Search for the cell housing the specified text and yield its (x, y) center coordinate. 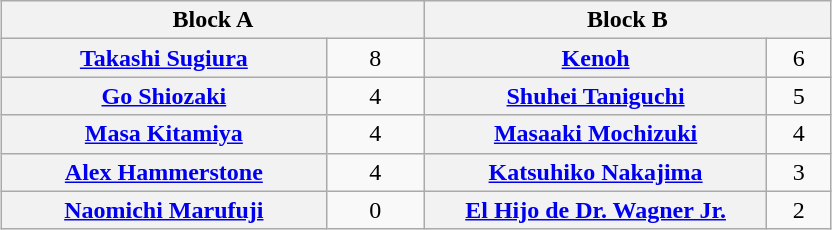
El Hijo de Dr. Wagner Jr. (596, 210)
Masaaki Mochizuki (596, 134)
5 (799, 96)
Alex Hammerstone (164, 172)
Takashi Sugiura (164, 58)
2 (799, 210)
Kenoh (596, 58)
Masa Kitamiya (164, 134)
0 (375, 210)
Shuhei Taniguchi (596, 96)
6 (799, 58)
Go Shiozaki (164, 96)
Naomichi Marufuji (164, 210)
3 (799, 172)
Block B (627, 20)
8 (375, 58)
Block A (214, 20)
Katsuhiko Nakajima (596, 172)
